For the text-containing cell, return its midpoint in [x, y] coordinate format. 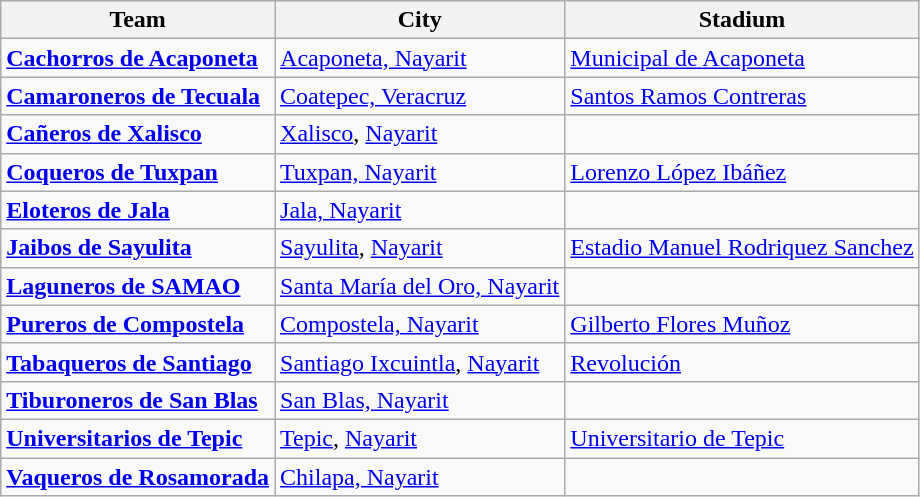
Santos Ramos Contreras [742, 96]
Coatepec, Veracruz [420, 96]
Estadio Manuel Rodriquez Sanchez [742, 248]
Pureros de Compostela [138, 324]
Coqueros de Tuxpan [138, 172]
Laguneros de SAMAO [138, 286]
Stadium [742, 20]
Tabaqueros de Santiago [138, 362]
Vaqueros de Rosamorada [138, 477]
Municipal de Acaponeta [742, 58]
Xalisco, Nayarit [420, 134]
City [420, 20]
Team [138, 20]
Sayulita, Nayarit [420, 248]
Compostela, Nayarit [420, 324]
Acaponeta, Nayarit [420, 58]
San Blas, Nayarit [420, 400]
Eloteros de Jala [138, 210]
Jala, Nayarit [420, 210]
Tuxpan, Nayarit [420, 172]
Santiago Ixcuintla, Nayarit [420, 362]
Lorenzo López Ibáñez [742, 172]
Jaibos de Sayulita [138, 248]
Tepic, Nayarit [420, 438]
Tiburoneros de San Blas [138, 400]
Camaroneros de Tecuala [138, 96]
Santa María del Oro, Nayarit [420, 286]
Cachorros de Acaponeta [138, 58]
Universitarios de Tepic [138, 438]
Revolución [742, 362]
Universitario de Tepic [742, 438]
Cañeros de Xalisco [138, 134]
Gilberto Flores Muñoz [742, 324]
Chilapa, Nayarit [420, 477]
